Return the [x, y] coordinate for the center point of the cell that contains the specified text.  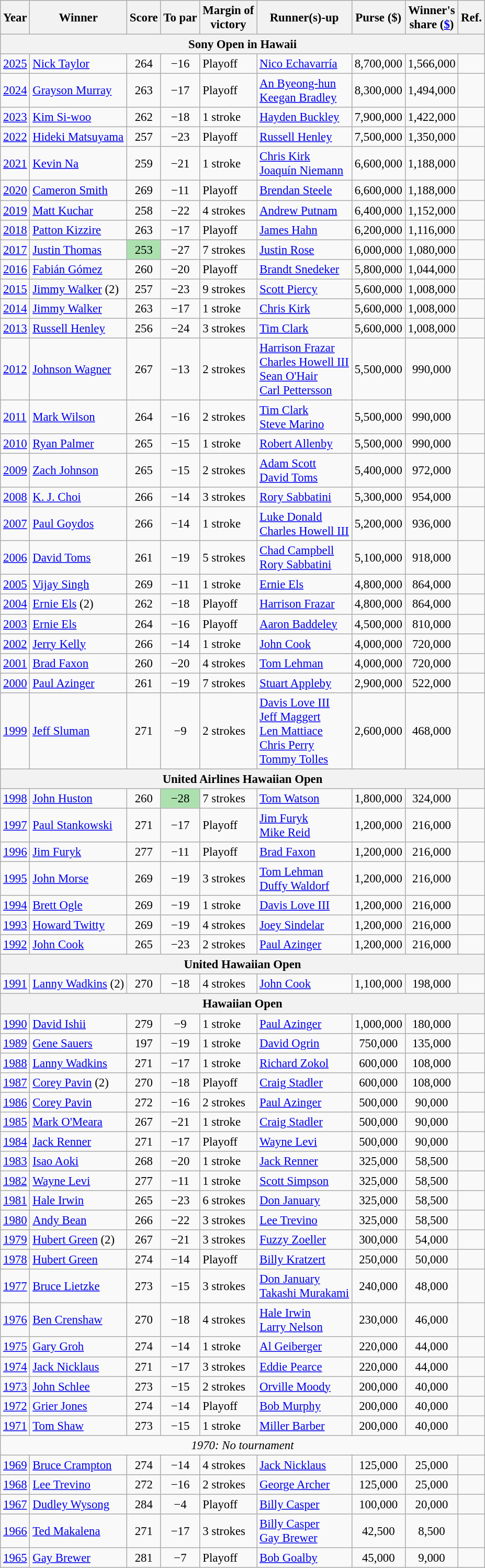
Miller Barber [304, 1426]
Jeff Sluman [78, 731]
Adam Scott David Toms [304, 471]
Fuzzy Zoeller [304, 1240]
1983 [15, 1161]
John Schlee [78, 1386]
5,100,000 [378, 558]
Hale Irwin Larry Nelson [304, 1320]
1995 [15, 879]
9 strokes [228, 289]
Davis Love III [304, 905]
2023 [15, 117]
Tim Clark [304, 328]
Joey Sindelar [304, 925]
Billy Casper Gay Brewer [304, 1531]
810,000 [432, 624]
Zach Johnson [78, 471]
1975 [15, 1347]
Al Geiberger [304, 1347]
Scott Simpson [304, 1181]
284 [143, 1504]
Davis Love III Jeff Maggert Len Mattiace Chris Perry Tommy Tolles [304, 731]
Grayson Murray [78, 91]
Tom Lehman [304, 663]
2004 [15, 604]
279 [143, 1024]
Eddie Pearce [304, 1367]
2016 [15, 269]
David Ishii [78, 1024]
8,500 [432, 1531]
−28 [180, 799]
Dudley Wysong [78, 1504]
240,000 [378, 1286]
1974 [15, 1367]
Lanny Wadkins (2) [78, 984]
Runner(s)-up [304, 18]
1993 [15, 925]
1,080,000 [432, 250]
Justin Thomas [78, 250]
46,000 [432, 1320]
1996 [15, 852]
Isao Aoki [78, 1161]
James Hahn [304, 230]
Paul Stankowski [78, 825]
954,000 [432, 497]
2024 [15, 91]
Grier Jones [78, 1406]
Kevin Na [78, 163]
197 [143, 1043]
Gay Brewer [78, 1558]
936,000 [432, 524]
2006 [15, 558]
John Morse [78, 879]
Matt Kuchar [78, 210]
Chris Kirk [304, 309]
Ben Crenshaw [78, 1320]
Don January [304, 1201]
−27 [180, 250]
2015 [15, 289]
1,800,000 [378, 799]
Jimmy Walker [78, 309]
1968 [15, 1485]
−7 [180, 1558]
100,000 [378, 1504]
1,116,000 [432, 230]
Hayden Buckley [304, 117]
2001 [15, 663]
Tim Clark Steve Marino [304, 417]
Scott Piercy [304, 289]
1989 [15, 1043]
2,900,000 [378, 683]
5,300,000 [378, 497]
David Ogrin [304, 1043]
Billy Casper [304, 1504]
2007 [15, 524]
54,000 [432, 1240]
2000 [15, 683]
Gary Groh [78, 1347]
1999 [15, 731]
Ref. [471, 18]
Ted Makalena [78, 1531]
Jim Furyk [78, 852]
2013 [15, 328]
Tom Shaw [78, 1426]
Sony Open in Hawaii [243, 44]
1,152,000 [432, 210]
1972 [15, 1406]
Brandt Snedeker [304, 269]
259 [143, 163]
Hawaiian Open [243, 1004]
Billy Kratzert [304, 1260]
7,900,000 [378, 117]
7,500,000 [378, 137]
5,400,000 [378, 471]
2,600,000 [378, 731]
1976 [15, 1320]
Aaron Baddeley [304, 624]
Winner'sshare ($) [432, 18]
Rory Sabbatini [304, 497]
Hale Irwin [78, 1201]
1998 [15, 799]
1991 [15, 984]
198,000 [432, 984]
1965 [15, 1558]
Bruce Lietzke [78, 1286]
Nick Taylor [78, 64]
8,700,000 [378, 64]
Orville Moody [304, 1386]
Margin ofvictory [228, 18]
1971 [15, 1426]
Purse ($) [378, 18]
Tom Lehman Duffy Waldorf [304, 879]
Cameron Smith [78, 191]
2018 [15, 230]
4,500,000 [378, 624]
6,400,000 [378, 210]
6,000,000 [378, 250]
1,494,000 [432, 91]
−24 [180, 328]
Chad Campbell Rory Sabbatini [304, 558]
250,000 [378, 1260]
United Airlines Hawaiian Open [243, 779]
Kim Si-woo [78, 117]
135,000 [432, 1043]
Patton Kizzire [78, 230]
2003 [15, 624]
2005 [15, 585]
Ryan Palmer [78, 444]
1,422,000 [432, 117]
9,000 [432, 1558]
Score [143, 18]
Winner [78, 18]
Lanny Wadkins [78, 1063]
50,000 [432, 1260]
2008 [15, 497]
Jimmy Walker (2) [78, 289]
1,044,000 [432, 269]
281 [143, 1558]
2025 [15, 64]
253 [143, 250]
Hubert Green (2) [78, 1240]
1977 [15, 1286]
1997 [15, 825]
Gene Sauers [78, 1043]
Bruce Crampton [78, 1465]
Harrison Frazar Charles Howell III Sean O'Hair Carl Pettersson [304, 369]
750,000 [378, 1043]
1985 [15, 1122]
2020 [15, 191]
Year [15, 18]
Howard Twitty [78, 925]
2011 [15, 417]
Chris Kirk Joaquín Niemann [304, 163]
Ernie Els (2) [78, 604]
Bob Goalby [304, 1558]
Andy Bean [78, 1220]
Vijay Singh [78, 585]
Johnson Wagner [78, 369]
Brendan Steele [304, 191]
258 [143, 210]
1986 [15, 1102]
Don January Takashi Murakami [304, 1286]
5,800,000 [378, 269]
42,500 [378, 1531]
George Archer [304, 1485]
Brett Ogle [78, 905]
20,000 [432, 1504]
8,300,000 [378, 91]
2010 [15, 444]
Richard Zokol [304, 1063]
230,000 [378, 1320]
Mark Wilson [78, 417]
2021 [15, 163]
Luke Donald Charles Howell III [304, 524]
1981 [15, 1201]
1966 [15, 1531]
324,000 [432, 799]
Bob Murphy [304, 1406]
An Byeong-hun Keegan Bradley [304, 91]
2019 [15, 210]
918,000 [432, 558]
2017 [15, 250]
Jim Furyk Mike Reid [304, 825]
1978 [15, 1260]
Harrison Frazar [304, 604]
1980 [15, 1220]
Robert Allenby [304, 444]
1,350,000 [432, 137]
Hubert Green [78, 1260]
Jerry Kelly [78, 644]
2014 [15, 309]
Andrew Putnam [304, 210]
Tom Watson [304, 799]
1982 [15, 1181]
1970: No tournament [243, 1446]
468,000 [432, 731]
David Toms [78, 558]
1990 [15, 1024]
To par [180, 18]
1984 [15, 1141]
1988 [15, 1063]
1,566,000 [432, 64]
Paul Goydos [78, 524]
1969 [15, 1465]
Fabián Gómez [78, 269]
2012 [15, 369]
180,000 [432, 1024]
United Hawaiian Open [243, 965]
5,200,000 [378, 524]
522,000 [432, 683]
1992 [15, 945]
Hideki Matsuyama [78, 137]
1,100,000 [378, 984]
Corey Pavin (2) [78, 1082]
6,200,000 [378, 230]
John Huston [78, 799]
5 strokes [228, 558]
K. J. Choi [78, 497]
1987 [15, 1082]
300,000 [378, 1240]
256 [143, 328]
48,000 [432, 1286]
1994 [15, 905]
1967 [15, 1504]
45,000 [378, 1558]
−13 [180, 369]
2002 [15, 644]
Mark O'Meara [78, 1122]
972,000 [432, 471]
1973 [15, 1386]
1,000,000 [378, 1024]
−4 [180, 1504]
2022 [15, 137]
Justin Rose [304, 250]
Stuart Appleby [304, 683]
Corey Pavin [78, 1102]
268 [143, 1161]
2009 [15, 471]
6 strokes [228, 1201]
Nico Echavarría [304, 64]
1979 [15, 1240]
